Determine the (x, y) coordinate at the center of the cell enclosing the given text.  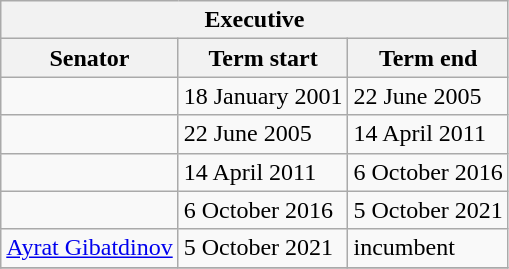
Term start (263, 58)
Term end (428, 58)
Executive (255, 20)
18 January 2001 (263, 96)
incumbent (428, 248)
Senator (90, 58)
Ayrat Gibatdinov (90, 248)
